Scan for the cell matching the given text and deliver its (X, Y) coordinate at center. 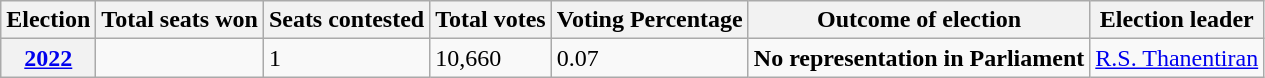
No representation in Parliament (918, 58)
0.07 (650, 58)
R.S. Thanentiran (1177, 58)
Outcome of election (918, 20)
Total seats won (180, 20)
Total votes (491, 20)
Election leader (1177, 20)
2022 (48, 58)
Election (48, 20)
10,660 (491, 58)
1 (346, 58)
Voting Percentage (650, 20)
Seats contested (346, 20)
